Capture the cell that displays the provided text and extract its [x, y] central coordinate. 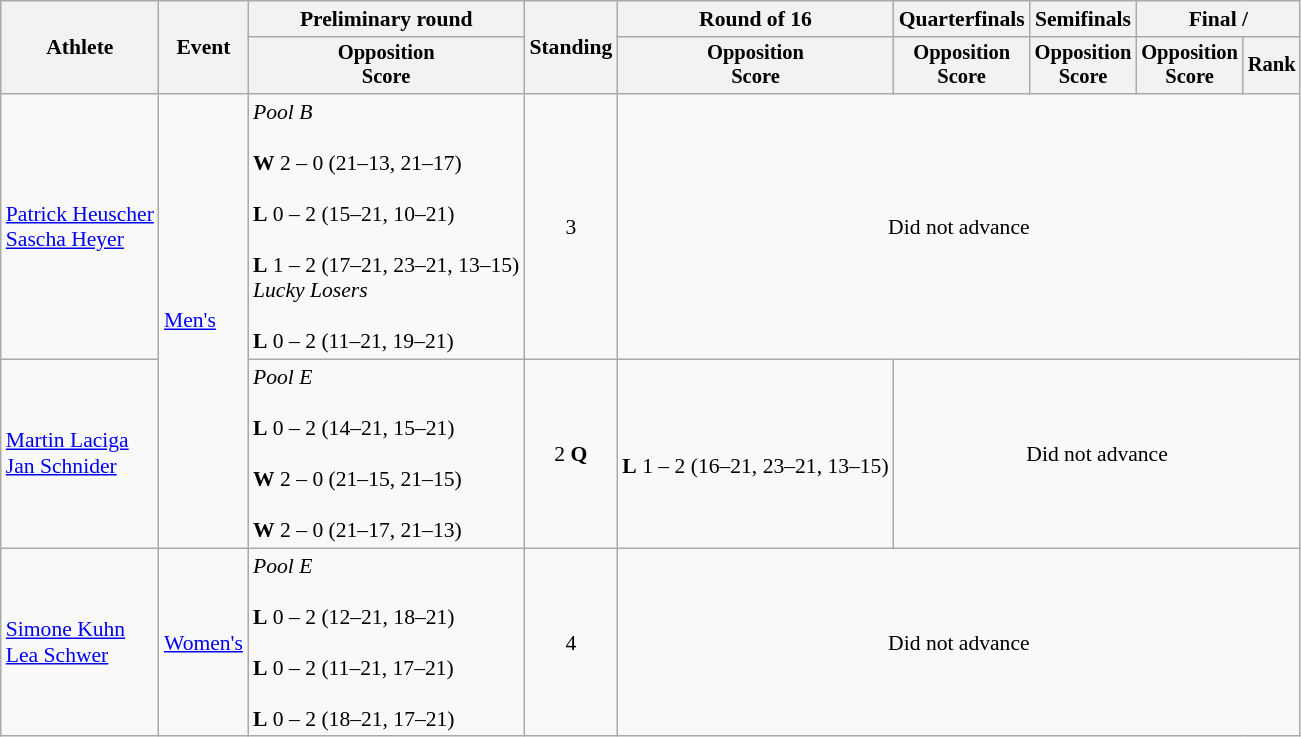
Standing [570, 48]
Women's [204, 642]
Pool EL 0 – 2 (12–21, 18–21)L 0 – 2 (11–21, 17–21)L 0 – 2 (18–21, 17–21) [386, 642]
Simone KuhnLea Schwer [80, 642]
Men's [204, 321]
Round of 16 [755, 19]
Semifinals [1084, 19]
Martin LacigaJan Schnider [80, 454]
Athlete [80, 48]
3 [570, 226]
L 1 – 2 (16–21, 23–21, 13–15) [755, 454]
Final / [1218, 19]
Rank [1272, 66]
4 [570, 642]
Pool BW 2 – 0 (21–13, 21–17)L 0 – 2 (15–21, 10–21)L 1 – 2 (17–21, 23–21, 13–15)Lucky LosersL 0 – 2 (11–21, 19–21) [386, 226]
Quarterfinals [962, 19]
Event [204, 48]
2 Q [570, 454]
Pool EL 0 – 2 (14–21, 15–21)W 2 – 0 (21–15, 21–15)W 2 – 0 (21–17, 21–13) [386, 454]
Preliminary round [386, 19]
Patrick HeuscherSascha Heyer [80, 226]
